Identify which cell holds the provided text, then report its [x, y] central coordinate. 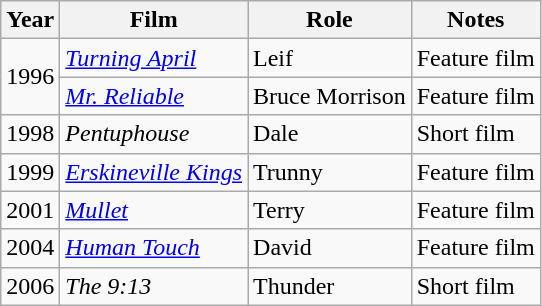
Trunny [330, 172]
Thunder [330, 286]
1999 [30, 172]
Notes [476, 20]
2001 [30, 210]
Erskineville Kings [154, 172]
Mullet [154, 210]
Mr. Reliable [154, 96]
Year [30, 20]
The 9:13 [154, 286]
Bruce Morrison [330, 96]
Role [330, 20]
Terry [330, 210]
Turning April [154, 58]
2006 [30, 286]
2004 [30, 248]
Dale [330, 134]
Film [154, 20]
1996 [30, 77]
Leif [330, 58]
David [330, 248]
Pentuphouse [154, 134]
1998 [30, 134]
Human Touch [154, 248]
